Capture the cell that displays the provided text and extract its (X, Y) central coordinate. 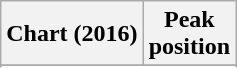
Peak position (189, 34)
Chart (2016) (72, 34)
